Locate the cell with the specified text and output its (x, y) center coordinate. 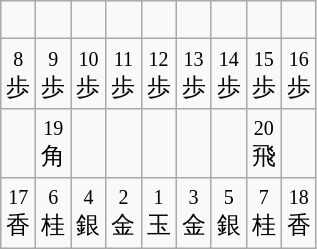
14歩 (228, 74)
18香 (298, 213)
17香 (18, 213)
6桂 (54, 213)
19角 (54, 143)
10歩 (88, 74)
1玉 (158, 213)
12歩 (158, 74)
11歩 (124, 74)
3金 (194, 213)
4銀 (88, 213)
15歩 (264, 74)
13歩 (194, 74)
9歩 (54, 74)
2金 (124, 213)
8歩 (18, 74)
16歩 (298, 74)
5銀 (228, 213)
7桂 (264, 213)
20飛 (264, 143)
